Locate the cell with the specified text and output its [x, y] center coordinate. 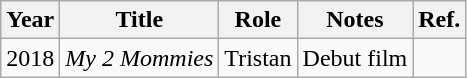
Year [30, 20]
Debut film [355, 58]
My 2 Mommies [140, 58]
Tristan [258, 58]
Role [258, 20]
2018 [30, 58]
Notes [355, 20]
Title [140, 20]
Ref. [440, 20]
